Return [X, Y] of the center of cell containing provided text 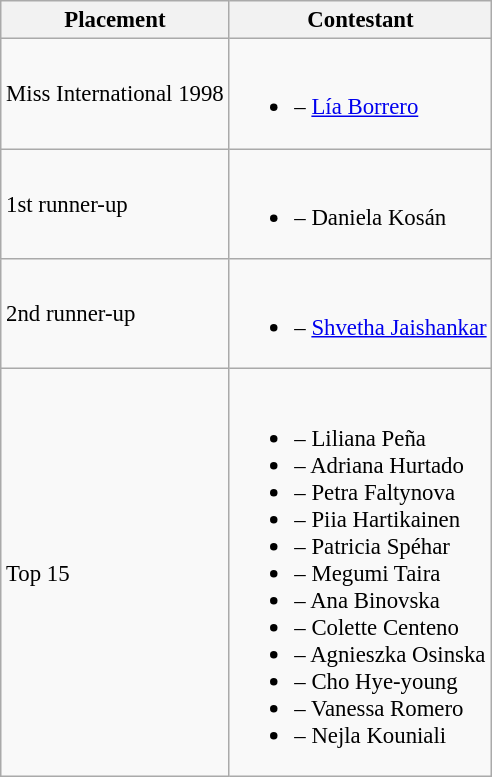
– Lía Borrero [360, 94]
1st runner-up [115, 204]
Placement [115, 20]
– Daniela Kosán [360, 204]
Contestant [360, 20]
Miss International 1998 [115, 94]
– Shvetha Jaishankar [360, 314]
2nd runner-up [115, 314]
Top 15 [115, 572]
